Return the [X, Y] coordinate for the center point of the cell that contains the specified text.  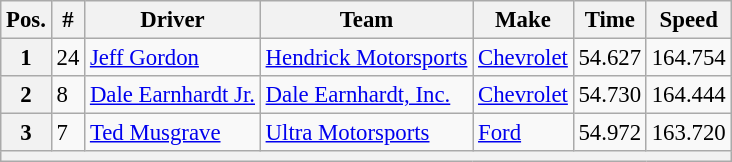
54.972 [610, 133]
Make [523, 20]
3 [26, 133]
Driver [173, 20]
Ford [523, 133]
Dale Earnhardt, Inc. [366, 95]
Pos. [26, 20]
Jeff Gordon [173, 58]
54.627 [610, 58]
1 [26, 58]
164.754 [688, 58]
164.444 [688, 95]
2 [26, 95]
163.720 [688, 133]
Speed [688, 20]
Ted Musgrave [173, 133]
Hendrick Motorsports [366, 58]
Time [610, 20]
Team [366, 20]
Dale Earnhardt Jr. [173, 95]
Ultra Motorsports [366, 133]
8 [68, 95]
24 [68, 58]
54.730 [610, 95]
7 [68, 133]
# [68, 20]
